Detect which cell encompasses the target text, then output its [X, Y] center coordinate. 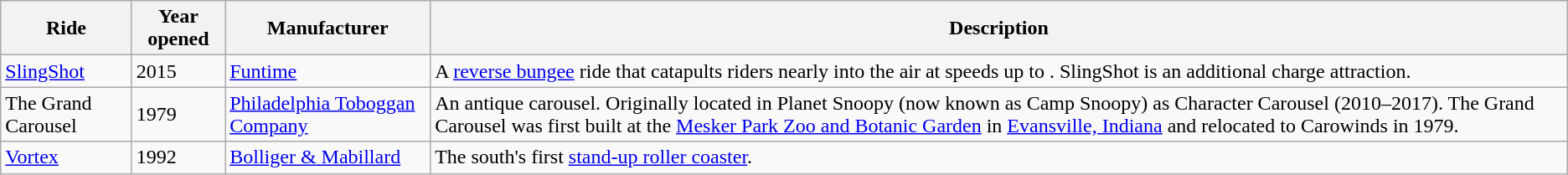
The Grand Carousel [66, 114]
Manufacturer [328, 28]
1979 [178, 114]
2015 [178, 71]
1992 [178, 157]
The south's first stand-up roller coaster. [999, 157]
Funtime [328, 71]
Ride [66, 28]
A reverse bungee ride that catapults riders nearly into the air at speeds up to . SlingShot is an additional charge attraction. [999, 71]
Bolliger & Mabillard [328, 157]
Year opened [178, 28]
Philadelphia Toboggan Company [328, 114]
Description [999, 28]
Vortex [66, 157]
SlingShot [66, 71]
